Output the (X, Y) coordinate of the center of the cell containing the given text.  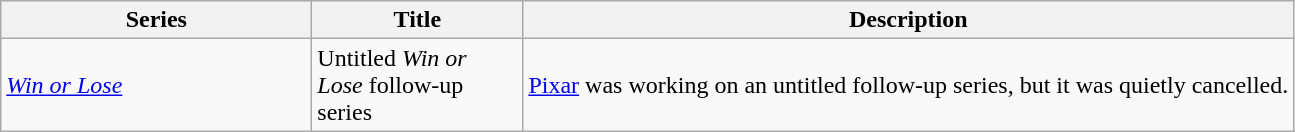
Win or Lose (156, 85)
Description (908, 20)
Untitled Win or Lose follow-up series (418, 85)
Pixar was working on an untitled follow-up series, but it was quietly cancelled. (908, 85)
Series (156, 20)
Title (418, 20)
